Pinpoint the cell where the given text exists, returning its [x, y] midpoint coordinate. 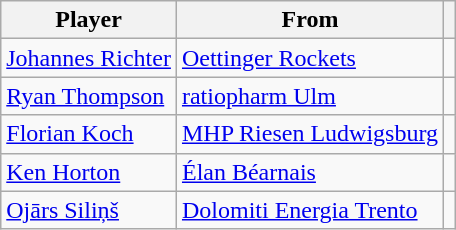
Ryan Thompson [89, 96]
Oettinger Rockets [310, 58]
Élan Béarnais [310, 172]
ratiopharm Ulm [310, 96]
From [310, 20]
Ojārs Siliņš [89, 210]
Player [89, 20]
Ken Horton [89, 172]
MHP Riesen Ludwigsburg [310, 134]
Dolomiti Energia Trento [310, 210]
Florian Koch [89, 134]
Johannes Richter [89, 58]
